Capture the cell that displays the provided text and extract its (x, y) central coordinate. 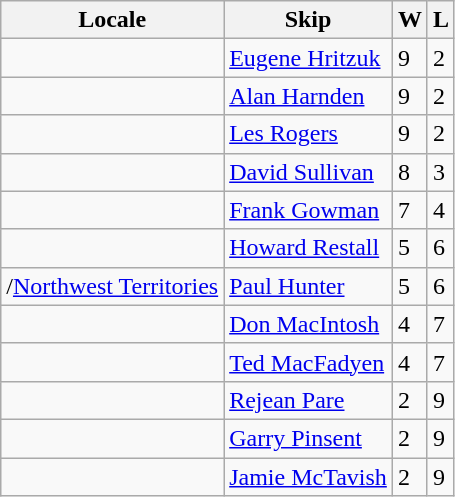
David Sullivan (308, 172)
Howard Restall (308, 248)
W (410, 20)
Eugene Hritzuk (308, 58)
Jamie McTavish (308, 477)
Garry Pinsent (308, 438)
Frank Gowman (308, 210)
8 (410, 172)
Rejean Pare (308, 400)
Skip (308, 20)
3 (440, 172)
Paul Hunter (308, 286)
Locale (112, 20)
Les Rogers (308, 134)
L (440, 20)
Don MacIntosh (308, 324)
/Northwest Territories (112, 286)
Ted MacFadyen (308, 362)
Alan Harnden (308, 96)
